Pinpoint the cell where the given text exists, returning its [x, y] midpoint coordinate. 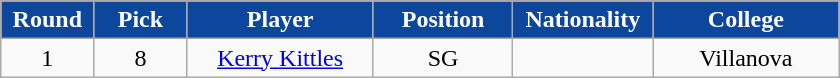
1 [48, 58]
Round [48, 20]
Position [443, 20]
Player [280, 20]
College [746, 20]
Kerry Kittles [280, 58]
8 [140, 58]
Pick [140, 20]
SG [443, 58]
Nationality [583, 20]
Villanova [746, 58]
